Identify which cell holds the provided text, then report its (X, Y) central coordinate. 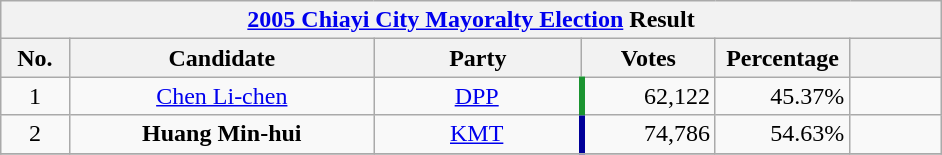
45.37% (782, 96)
Party (478, 58)
2005 Chiayi City Mayoralty Election Result (470, 20)
Percentage (782, 58)
62,122 (648, 96)
No. (34, 58)
Huang Min-hui (222, 134)
1 (34, 96)
2 (34, 134)
Chen Li-chen (222, 96)
KMT (478, 134)
Candidate (222, 58)
54.63% (782, 134)
74,786 (648, 134)
Votes (648, 58)
DPP (478, 96)
